For the text-containing cell, return its midpoint in [x, y] coordinate format. 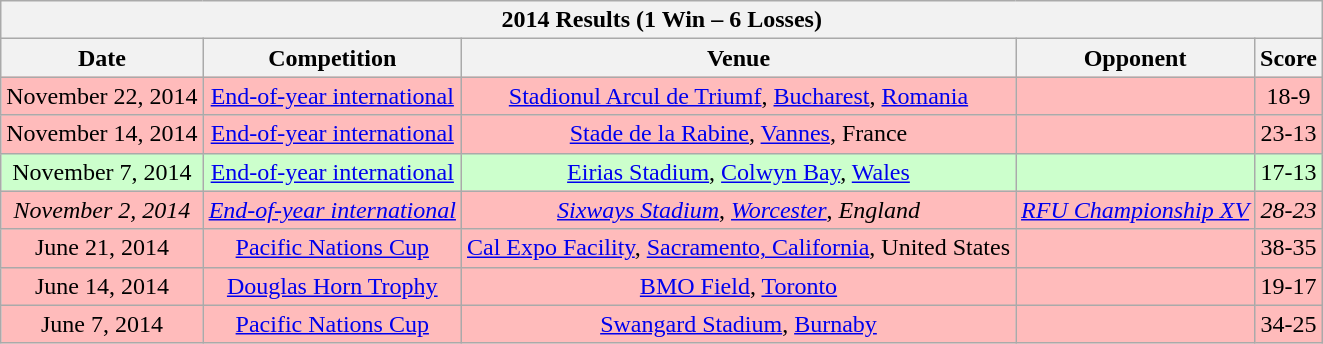
Venue [738, 58]
June 21, 2014 [102, 248]
23-13 [1289, 134]
34-25 [1289, 324]
Score [1289, 58]
Date [102, 58]
17-13 [1289, 172]
Douglas Horn Trophy [332, 286]
19-17 [1289, 286]
June 14, 2014 [102, 286]
November 2, 2014 [102, 210]
Eirias Stadium, Colwyn Bay, Wales [738, 172]
Opponent [1136, 58]
BMO Field, Toronto [738, 286]
November 7, 2014 [102, 172]
November 22, 2014 [102, 96]
June 7, 2014 [102, 324]
Stade de la Rabine, Vannes, France [738, 134]
2014 Results (1 Win – 6 Losses) [662, 20]
Cal Expo Facility, Sacramento, California, United States [738, 248]
November 14, 2014 [102, 134]
18-9 [1289, 96]
Sixways Stadium, Worcester, England [738, 210]
38-35 [1289, 248]
28-23 [1289, 210]
Swangard Stadium, Burnaby [738, 324]
Competition [332, 58]
Stadionul Arcul de Triumf, Bucharest, Romania [738, 96]
RFU Championship XV [1136, 210]
